Return the (x, y) coordinate for the center point of the cell that contains the specified text.  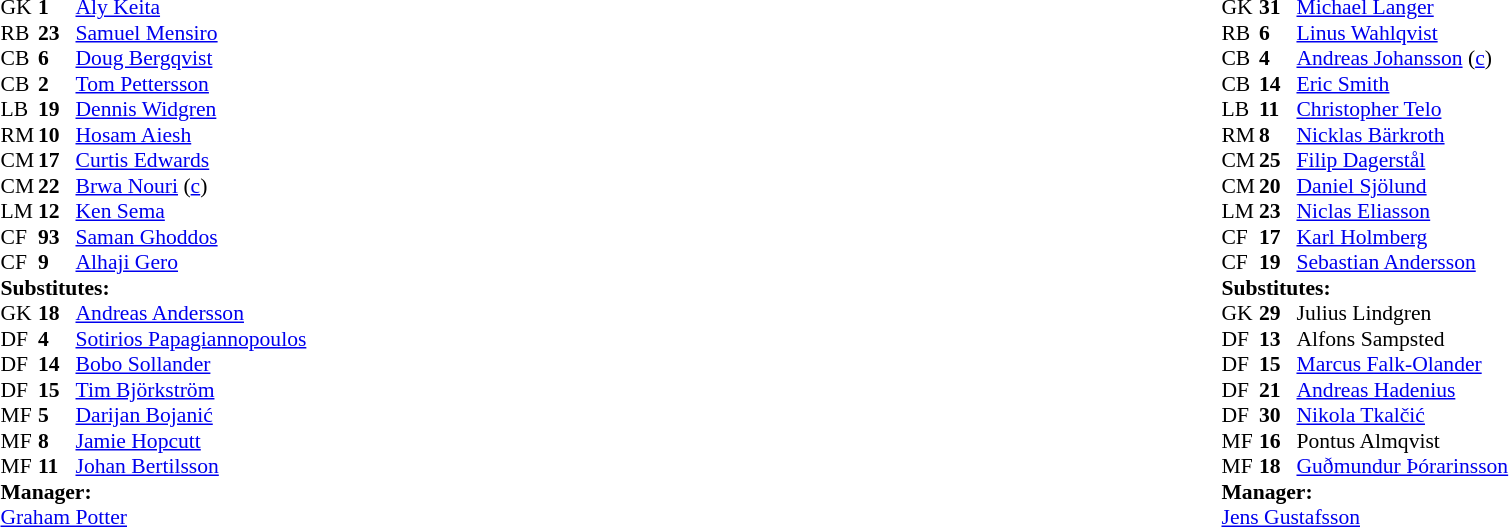
22 (57, 186)
Guðmundur Þórarinsson (1402, 467)
Filip Dagerstål (1402, 161)
Doug Bergqvist (192, 59)
Marcus Falk-Olander (1402, 365)
Tom Pettersson (192, 84)
Darijan Bojanić (192, 415)
5 (57, 415)
Alfons Sampsted (1402, 339)
Daniel Sjölund (1402, 186)
Bobo Sollander (192, 365)
Tim Björkström (192, 390)
Christopher Telo (1402, 109)
Johan Bertilsson (192, 467)
Ken Sema (192, 211)
25 (1278, 161)
Sebastian Andersson (1402, 263)
Pontus Almqvist (1402, 441)
Andreas Andersson (192, 313)
9 (57, 263)
20 (1278, 186)
Curtis Edwards (192, 161)
Samuel Mensiro (192, 33)
Karl Holmberg (1402, 237)
Hosam Aiesh (192, 135)
Andreas Johansson (c) (1402, 59)
29 (1278, 313)
Niclas Eliasson (1402, 211)
21 (1278, 390)
Sotirios Papagiannopoulos (192, 339)
10 (57, 135)
2 (57, 84)
Alhaji Gero (192, 263)
30 (1278, 415)
16 (1278, 441)
Nikola Tkalčić (1402, 415)
Eric Smith (1402, 84)
Saman Ghoddos (192, 237)
Julius Lindgren (1402, 313)
12 (57, 211)
Linus Wahlqvist (1402, 33)
Nicklas Bärkroth (1402, 135)
Brwa Nouri (c) (192, 186)
93 (57, 237)
13 (1278, 339)
Dennis Widgren (192, 109)
Andreas Hadenius (1402, 390)
Jamie Hopcutt (192, 441)
